Find where the given text appears and provide that cell's center as [X, Y] coordinate. 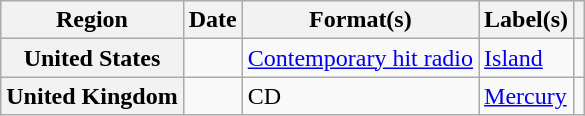
Island [526, 58]
Format(s) [360, 20]
CD [360, 96]
United States [92, 58]
United Kingdom [92, 96]
Date [212, 20]
Region [92, 20]
Label(s) [526, 20]
Mercury [526, 96]
Contemporary hit radio [360, 58]
